Return the (X, Y) coordinate for the center point of the cell that contains the specified text.  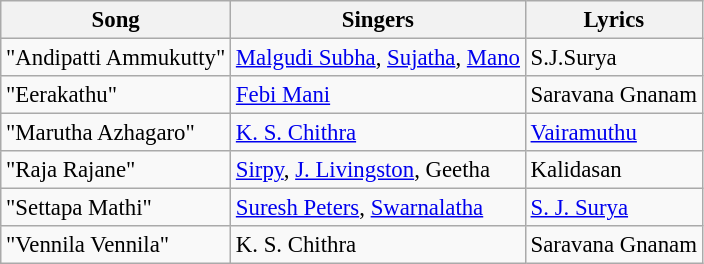
"Raja Rajane" (116, 170)
Vairamuthu (614, 133)
Singers (378, 20)
Song (116, 20)
Lyrics (614, 20)
Sirpy, J. Livingston, Geetha (378, 170)
Kalidasan (614, 170)
"Andipatti Ammukutty" (116, 58)
"Vennila Vennila" (116, 245)
"Marutha Azhagaro" (116, 133)
Febi Mani (378, 95)
S.J.Surya (614, 58)
"Eerakathu" (116, 95)
Malgudi Subha, Sujatha, Mano (378, 58)
"Settapa Mathi" (116, 208)
Suresh Peters, Swarnalatha (378, 208)
S. J. Surya (614, 208)
